Scan for the cell matching the given text and deliver its [X, Y] coordinate at center. 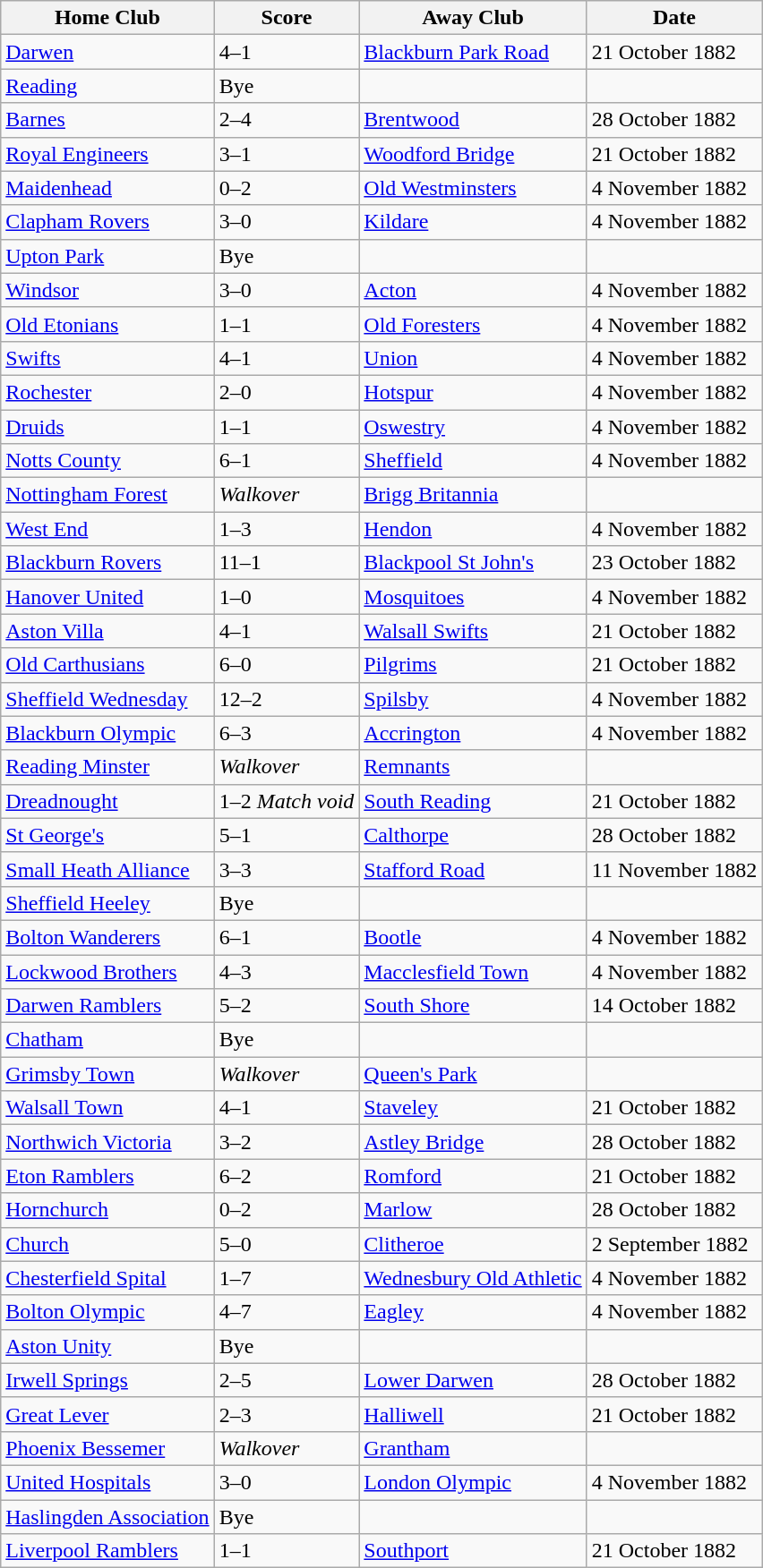
Sheffield Heeley [107, 903]
Sheffield [473, 461]
Staveley [473, 1108]
Southport [473, 1551]
Brentwood [473, 120]
23 October 1882 [673, 563]
Darwen Ramblers [107, 1006]
3–2 [287, 1142]
Irwell Springs [107, 1380]
Swifts [107, 358]
14 October 1882 [673, 1006]
Chesterfield Spital [107, 1278]
Blackburn Park Road [473, 52]
Score [287, 18]
Druids [107, 427]
Maidenhead [107, 188]
Calthorpe [473, 835]
Liverpool Ramblers [107, 1551]
2–0 [287, 392]
Reading Minster [107, 767]
Sheffield Wednesday [107, 699]
Lockwood Brothers [107, 971]
Hotspur [473, 392]
Aston Villa [107, 631]
4–3 [287, 971]
Old Westminsters [473, 188]
Haslingden Association [107, 1517]
Blackpool St John's [473, 563]
Queen's Park [473, 1074]
Hornchurch [107, 1210]
Chatham [107, 1040]
Clapham Rovers [107, 222]
Lower Darwen [473, 1380]
St George's [107, 835]
Woodford Bridge [473, 154]
Grimsby Town [107, 1074]
Phoenix Bessemer [107, 1448]
Upton Park [107, 256]
12–2 [287, 699]
Macclesfield Town [473, 971]
4–7 [287, 1312]
South Shore [473, 1006]
Blackburn Rovers [107, 563]
Eagley [473, 1312]
Accrington [473, 733]
Oswestry [473, 427]
11 November 1882 [673, 869]
6–2 [287, 1176]
2–5 [287, 1380]
Acton [473, 290]
3–1 [287, 154]
Stafford Road [473, 869]
Aston Unity [107, 1346]
Home Club [107, 18]
6–0 [287, 665]
Windsor [107, 290]
Spilsby [473, 699]
Bootle [473, 937]
3–3 [287, 869]
Grantham [473, 1448]
Wednesbury Old Athletic [473, 1278]
1–3 [287, 529]
Kildare [473, 222]
London Olympic [473, 1482]
Romford [473, 1176]
5–1 [287, 835]
Marlow [473, 1210]
Reading [107, 86]
Rochester [107, 392]
Mosquitoes [473, 597]
Walsall Town [107, 1108]
Blackburn Olympic [107, 733]
6–3 [287, 733]
Notts County [107, 461]
2 September 1882 [673, 1244]
Small Heath Alliance [107, 869]
Darwen [107, 52]
United Hospitals [107, 1482]
Northwich Victoria [107, 1142]
Dreadnought [107, 801]
South Reading [473, 801]
Astley Bridge [473, 1142]
Pilgrims [473, 665]
Away Club [473, 18]
1–0 [287, 597]
Bolton Wanderers [107, 937]
Hanover United [107, 597]
Date [673, 18]
11–1 [287, 563]
2–3 [287, 1414]
5–0 [287, 1244]
Old Foresters [473, 324]
5–2 [287, 1006]
Old Carthusians [107, 665]
Barnes [107, 120]
Halliwell [473, 1414]
Great Lever [107, 1414]
Royal Engineers [107, 154]
1–7 [287, 1278]
West End [107, 529]
Nottingham Forest [107, 495]
Clitheroe [473, 1244]
Walsall Swifts [473, 631]
Brigg Britannia [473, 495]
Remnants [473, 767]
Old Etonians [107, 324]
Bolton Olympic [107, 1312]
Union [473, 358]
Church [107, 1244]
Hendon [473, 529]
Eton Ramblers [107, 1176]
2–4 [287, 120]
1–2 Match void [287, 801]
